Find where the given text appears and provide that cell's center as [X, Y] coordinate. 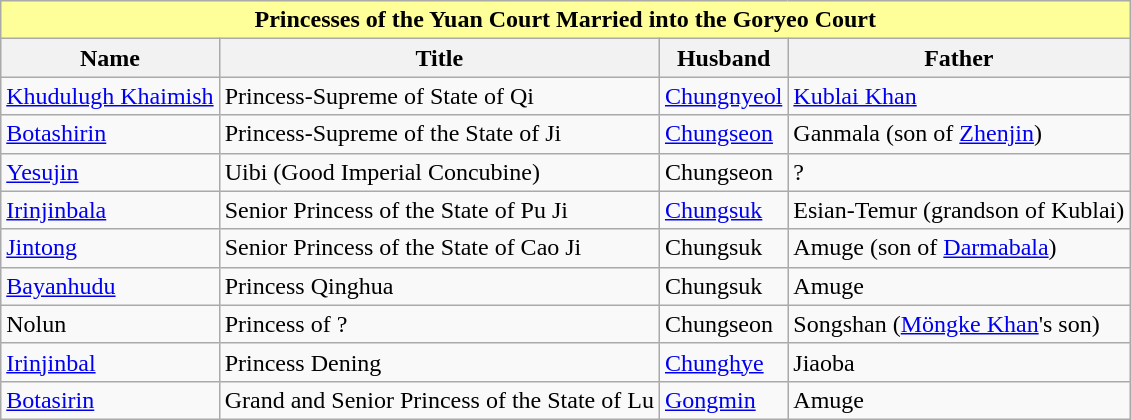
Grand and Senior Princess of the State of Lu [439, 400]
Chungnyeol [723, 96]
Uibi (Good Imperial Concubine) [439, 172]
Title [439, 58]
Husband [723, 58]
Botashirin [110, 134]
Princess-Supreme of State of Qi [439, 96]
Father [959, 58]
Esian-Temur (grandson of Kublai) [959, 210]
Senior Princess of the State of Cao Ji [439, 248]
Princess Qinghua [439, 286]
Khudulugh Khaimish [110, 96]
Nolun [110, 324]
Bayanhudu [110, 286]
Gongmin [723, 400]
Irinjinbala [110, 210]
Princess-Supreme of the State of Ji [439, 134]
Kublai Khan [959, 96]
Botasirin [110, 400]
Jiaoba [959, 362]
? [959, 172]
Ganmala (son of Zhenjin) [959, 134]
Princess Dening [439, 362]
Irinjinbal [110, 362]
Songshan (Möngke Khan's son) [959, 324]
Senior Princess of the State of Pu Ji [439, 210]
Princesses of the Yuan Court Married into the Goryeo Court [566, 20]
Jintong [110, 248]
Princess of ? [439, 324]
Chunghye [723, 362]
Amuge (son of Darmabala) [959, 248]
Name [110, 58]
Yesujin [110, 172]
